Return (x, y) of the center of cell containing provided text 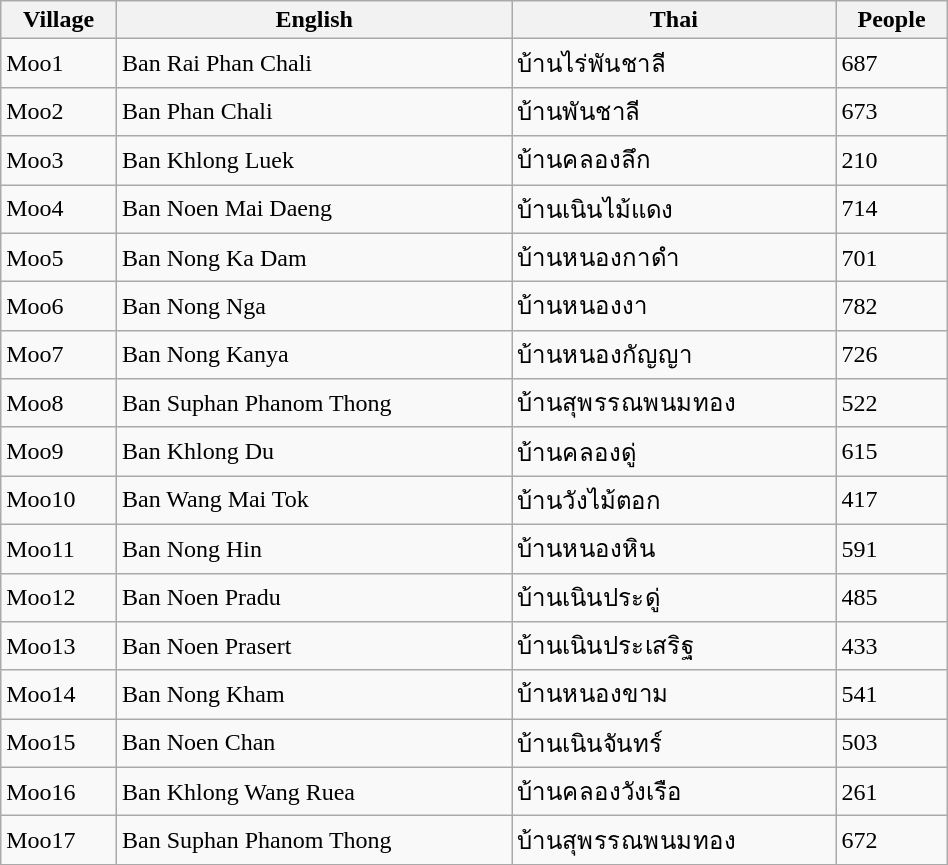
บ้านไร่พันชาลี (674, 64)
Ban Noen Prasert (314, 646)
Moo13 (59, 646)
Moo9 (59, 452)
Ban Wang Mai Tok (314, 500)
Moo11 (59, 548)
People (892, 20)
Moo7 (59, 354)
417 (892, 500)
Village (59, 20)
บ้านคลองดู่ (674, 452)
บ้านคลองวังเรือ (674, 792)
Ban Nong Ka Dam (314, 258)
Moo2 (59, 112)
Ban Phan Chali (314, 112)
บ้านเนินจันทร์ (674, 744)
Moo15 (59, 744)
Moo8 (59, 404)
บ้านเนินประเสริฐ (674, 646)
673 (892, 112)
Ban Noen Pradu (314, 598)
บ้านวังไม้ตอก (674, 500)
บ้านหนองหิน (674, 548)
บ้านคลองลึก (674, 160)
Ban Khlong Luek (314, 160)
714 (892, 208)
Ban Khlong Wang Ruea (314, 792)
433 (892, 646)
Ban Nong Nga (314, 306)
บ้านพันชาลี (674, 112)
485 (892, 598)
726 (892, 354)
Ban Noen Mai Daeng (314, 208)
บ้านหนองขาม (674, 694)
English (314, 20)
Moo4 (59, 208)
Moo10 (59, 500)
Moo6 (59, 306)
591 (892, 548)
210 (892, 160)
Moo5 (59, 258)
Ban Nong Kham (314, 694)
Moo17 (59, 840)
Ban Nong Kanya (314, 354)
541 (892, 694)
บ้านเนินไม้แดง (674, 208)
Moo16 (59, 792)
701 (892, 258)
672 (892, 840)
Moo3 (59, 160)
บ้านหนองงา (674, 306)
Moo14 (59, 694)
687 (892, 64)
503 (892, 744)
Ban Noen Chan (314, 744)
782 (892, 306)
Ban Khlong Du (314, 452)
บ้านเนินประดู่ (674, 598)
Ban Nong Hin (314, 548)
Thai (674, 20)
Ban Rai Phan Chali (314, 64)
บ้านหนองกาดำ (674, 258)
บ้านหนองกัญญา (674, 354)
Moo1 (59, 64)
Moo12 (59, 598)
522 (892, 404)
261 (892, 792)
615 (892, 452)
